For the text-containing cell, return its midpoint in (X, Y) coordinate format. 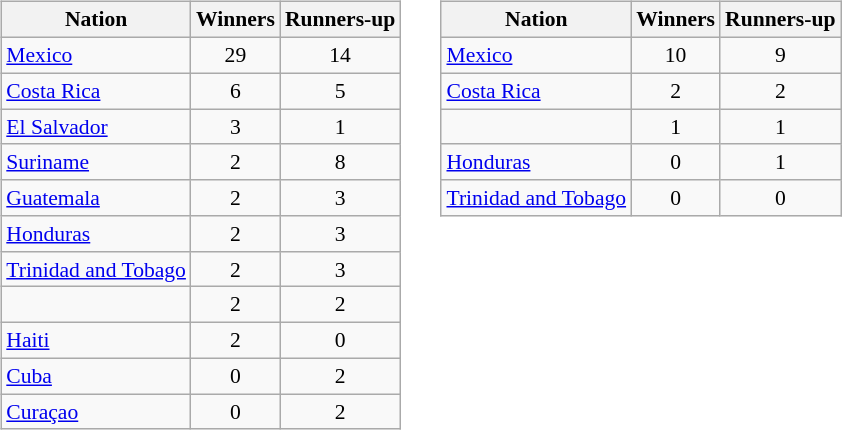
9 (780, 55)
Haiti (96, 340)
Suriname (96, 162)
29 (236, 55)
14 (340, 55)
8 (340, 162)
Cuba (96, 376)
Guatemala (96, 198)
El Salvador (96, 127)
5 (340, 91)
Curaçao (96, 412)
10 (676, 55)
6 (236, 91)
